Extract the (X, Y) coordinate from the center of the cell holding the provided text.  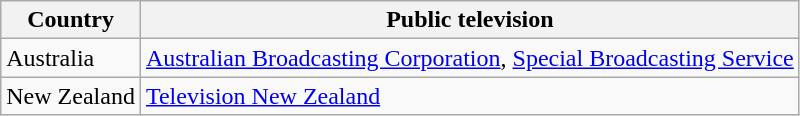
Australian Broadcasting Corporation, Special Broadcasting Service (470, 58)
Television New Zealand (470, 96)
Country (71, 20)
Australia (71, 58)
New Zealand (71, 96)
Public television (470, 20)
